Output the (X, Y) coordinate of the center of the cell containing the given text.  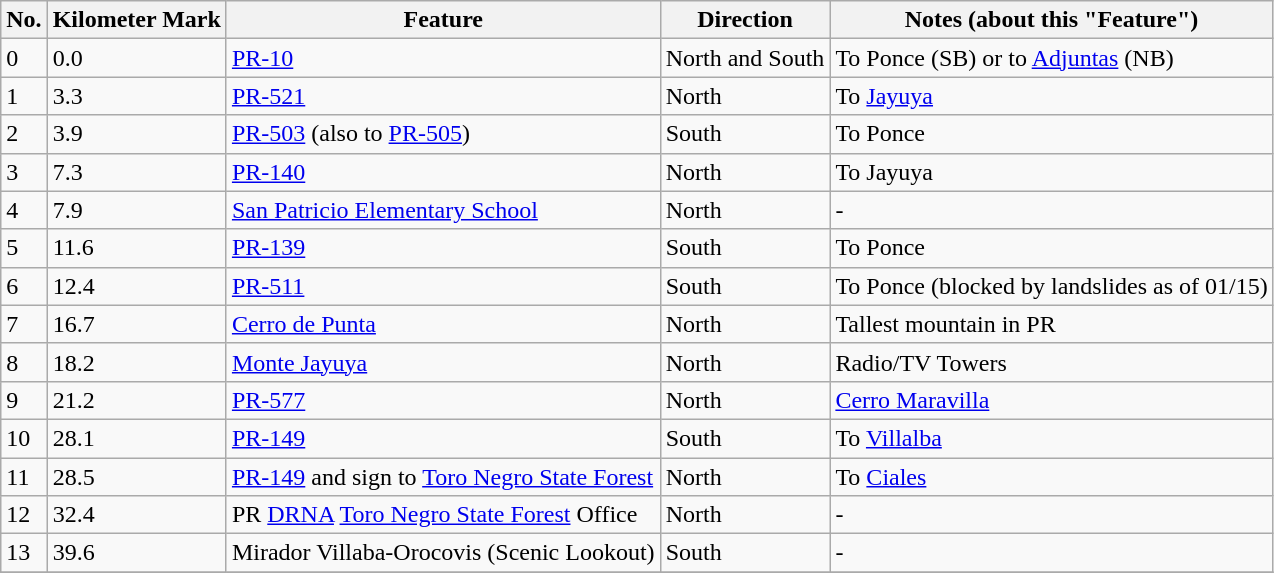
1 (24, 96)
PR-139 (443, 248)
PR-140 (443, 172)
18.2 (136, 362)
3 (24, 172)
North and South (745, 58)
5 (24, 248)
39.6 (136, 553)
28.1 (136, 438)
Direction (745, 20)
0 (24, 58)
2 (24, 134)
To Villalba (1052, 438)
To Ciales (1052, 477)
PR-511 (443, 286)
8 (24, 362)
13 (24, 553)
To Ponce (blocked by landslides as of 01/15) (1052, 286)
3.9 (136, 134)
28.5 (136, 477)
Notes (about this "Feature") (1052, 20)
7.3 (136, 172)
11.6 (136, 248)
6 (24, 286)
7 (24, 324)
PR DRNA Toro Negro State Forest Office (443, 515)
Kilometer Mark (136, 20)
16.7 (136, 324)
Feature (443, 20)
9 (24, 400)
Radio/TV Towers (1052, 362)
PR-149 (443, 438)
7.9 (136, 210)
Cerro de Punta (443, 324)
San Patricio Elementary School (443, 210)
PR-503 (also to PR-505) (443, 134)
0.0 (136, 58)
12 (24, 515)
Mirador Villaba-Orocovis (Scenic Lookout) (443, 553)
11 (24, 477)
Monte Jayuya (443, 362)
To Ponce (SB) or to Adjuntas (NB) (1052, 58)
4 (24, 210)
12.4 (136, 286)
PR-10 (443, 58)
10 (24, 438)
No. (24, 20)
PR-149 and sign to Toro Negro State Forest (443, 477)
PR-577 (443, 400)
3.3 (136, 96)
Cerro Maravilla (1052, 400)
32.4 (136, 515)
21.2 (136, 400)
Tallest mountain in PR (1052, 324)
PR-521 (443, 96)
